Determine the (X, Y) coordinate at the center of the cell enclosing the given text.  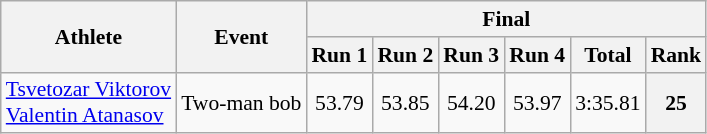
Run 4 (537, 55)
Run 2 (405, 55)
Rank (676, 55)
Final (506, 19)
Tsvetozar ViktorovValentin Atanasov (88, 102)
Two-man bob (241, 102)
53.79 (339, 102)
54.20 (471, 102)
25 (676, 102)
Run 3 (471, 55)
Run 1 (339, 55)
53.85 (405, 102)
53.97 (537, 102)
3:35.81 (608, 102)
Event (241, 36)
Total (608, 55)
Athlete (88, 36)
